Provide the [x, y] coordinate of the cell's center where the given text is located.  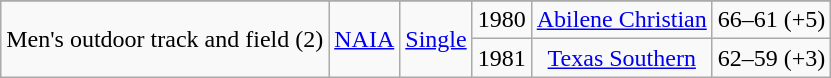
Texas Southern [622, 58]
Men's outdoor track and field (2) [165, 39]
Abilene Christian [622, 20]
NAIA [364, 39]
1981 [502, 58]
Single [436, 39]
66–61 (+5) [772, 20]
1980 [502, 20]
62–59 (+3) [772, 58]
